Determine the (X, Y) coordinate at the center of the cell enclosing the given text.  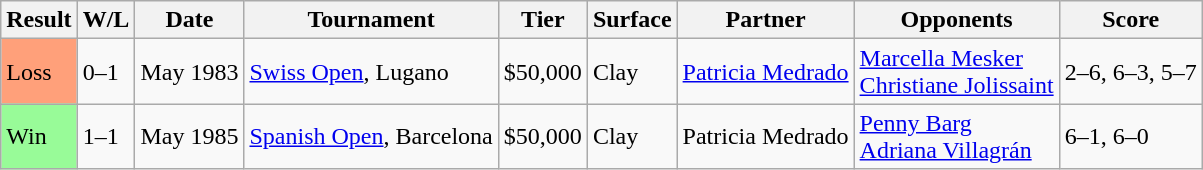
Marcella Mesker Christiane Jolissaint (956, 72)
Spanish Open, Barcelona (371, 136)
Opponents (956, 20)
Result (39, 20)
May 1983 (190, 72)
Penny Barg Adriana Villagrán (956, 136)
W/L (106, 20)
Date (190, 20)
Swiss Open, Lugano (371, 72)
Tournament (371, 20)
2–6, 6–3, 5–7 (1130, 72)
1–1 (106, 136)
Score (1130, 20)
Win (39, 136)
Tier (542, 20)
0–1 (106, 72)
Loss (39, 72)
May 1985 (190, 136)
Partner (766, 20)
Surface (632, 20)
6–1, 6–0 (1130, 136)
